Capture the cell that displays the provided text and extract its (X, Y) central coordinate. 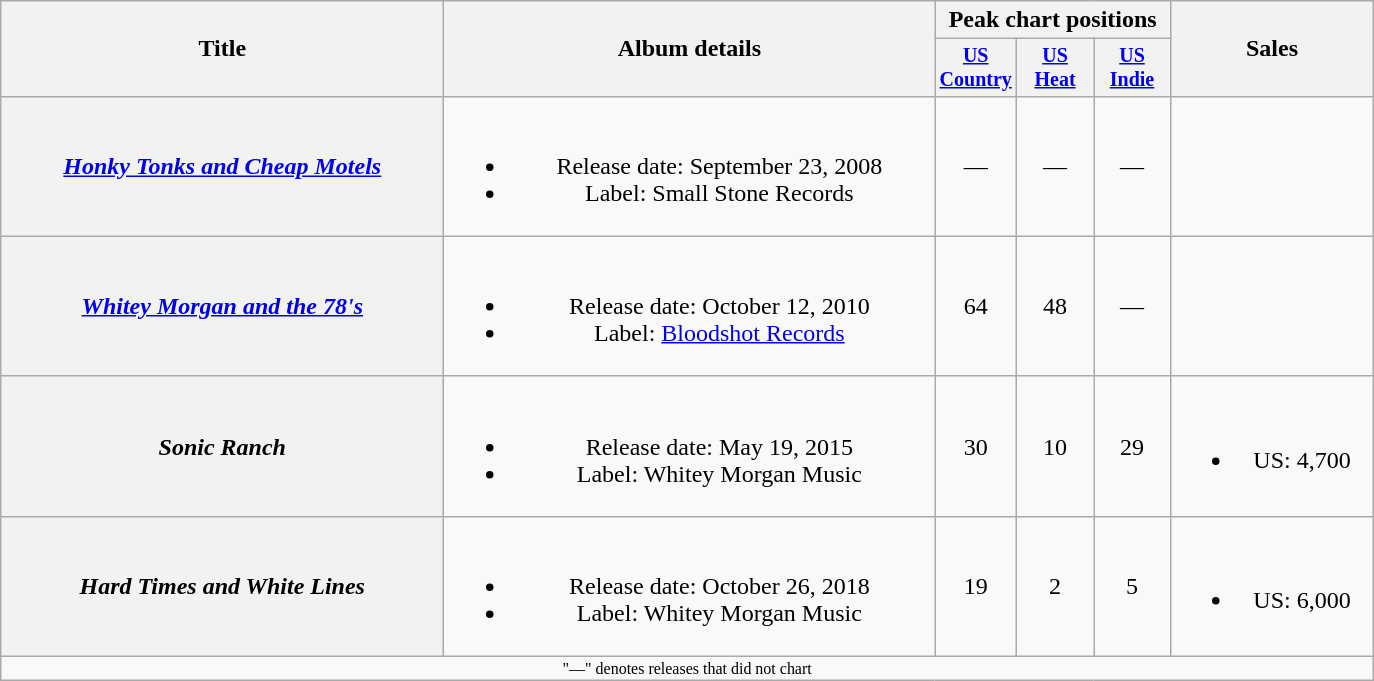
30 (976, 446)
Title (222, 49)
Honky Tonks and Cheap Motels (222, 166)
10 (1056, 446)
Sales (1272, 49)
Sonic Ranch (222, 446)
"—" denotes releases that did not chart (688, 669)
US: 4,700 (1272, 446)
Release date: October 26, 2018Label: Whitey Morgan Music (690, 586)
64 (976, 306)
19 (976, 586)
US Indie (1132, 68)
US: 6,000 (1272, 586)
Release date: May 19, 2015Label: Whitey Morgan Music (690, 446)
48 (1056, 306)
US Heat (1056, 68)
29 (1132, 446)
Release date: October 12, 2010Label: Bloodshot Records (690, 306)
Album details (690, 49)
Hard Times and White Lines (222, 586)
5 (1132, 586)
2 (1056, 586)
US Country (976, 68)
Peak chart positions (1053, 20)
Release date: September 23, 2008Label: Small Stone Records (690, 166)
Whitey Morgan and the 78's (222, 306)
